Pinpoint the cell where the given text exists, returning its (x, y) midpoint coordinate. 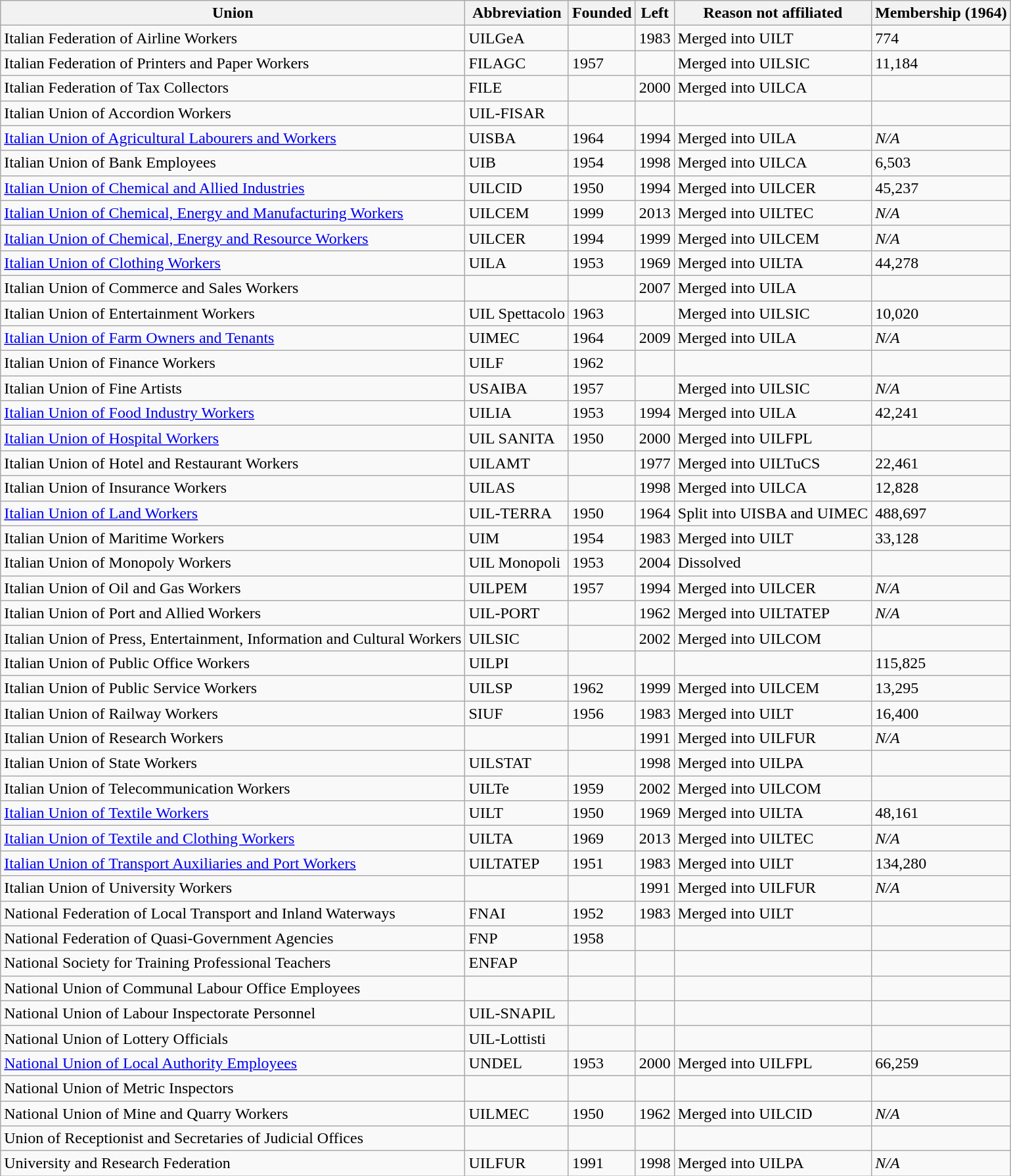
National Union of Labour Inspectorate Personnel (233, 1013)
UILA (516, 263)
Italian Union of Insurance Workers (233, 488)
UILF (516, 363)
Italian Union of Oil and Gas Workers (233, 588)
UIL SANITA (516, 438)
UILFUR (516, 1164)
UILAMT (516, 463)
Split into UISBA and UIMEC (773, 513)
SIUF (516, 713)
UISBA (516, 138)
Membership (1964) (941, 13)
44,278 (941, 263)
Italian Union of Public Service Workers (233, 688)
Dissolved (773, 563)
Italian Union of Railway Workers (233, 713)
774 (941, 38)
UIM (516, 538)
115,825 (941, 663)
UILGeA (516, 38)
Italian Union of Agricultural Labourers and Workers (233, 138)
UILCER (516, 238)
UIB (516, 163)
UILTe (516, 788)
Reason not affiliated (773, 13)
1958 (602, 938)
UIL-TERRA (516, 513)
6,503 (941, 163)
Merged into UILTATEP (773, 613)
45,237 (941, 188)
Italian Union of Bank Employees (233, 163)
Italian Union of Hospital Workers (233, 438)
UNDEL (516, 1063)
Italian Union of Research Workers (233, 738)
National Union of Local Authority Employees (233, 1063)
USAIBA (516, 388)
Italian Union of Chemical, Energy and Resource Workers (233, 238)
Italian Union of Port and Allied Workers (233, 613)
Italian Federation of Tax Collectors (233, 88)
Merged into UILTuCS (773, 463)
42,241 (941, 413)
Italian Union of Fine Artists (233, 388)
FILE (516, 88)
Italian Union of Monopoly Workers (233, 563)
UILIA (516, 413)
1952 (602, 913)
Italian Union of Land Workers (233, 513)
10,020 (941, 313)
Italian Union of Telecommunication Workers (233, 788)
Italian Union of Press, Entertainment, Information and Cultural Workers (233, 638)
UIL-SNAPIL (516, 1013)
1963 (602, 313)
1951 (602, 863)
University and Research Federation (233, 1164)
Abbreviation (516, 13)
16,400 (941, 713)
UILT (516, 813)
Italian Union of Clothing Workers (233, 263)
FILAGC (516, 63)
Italian Union of Farm Owners and Tenants (233, 338)
UIL Spettacolo (516, 313)
National Union of Mine and Quarry Workers (233, 1114)
1956 (602, 713)
1959 (602, 788)
Italian Union of Finance Workers (233, 363)
UIMEC (516, 338)
UIL-Lottisti (516, 1038)
Italian Union of Chemical, Energy and Manufacturing Workers (233, 213)
National Federation of Local Transport and Inland Waterways (233, 913)
National Union of Communal Labour Office Employees (233, 988)
FNP (516, 938)
Italian Union of State Workers (233, 763)
134,280 (941, 863)
Italian Union of Public Office Workers (233, 663)
National Union of Metric Inspectors (233, 1088)
Left (654, 13)
UILSP (516, 688)
ENFAP (516, 963)
UIL Monopoli (516, 563)
UILSTAT (516, 763)
66,259 (941, 1063)
UILPEM (516, 588)
Italian Union of Textile and Clothing Workers (233, 838)
Italian Union of Commerce and Sales Workers (233, 288)
48,161 (941, 813)
Italian Federation of Airline Workers (233, 38)
FNAI (516, 913)
22,461 (941, 463)
2004 (654, 563)
2007 (654, 288)
UILSIC (516, 638)
UILCID (516, 188)
11,184 (941, 63)
2009 (654, 338)
1977 (654, 463)
National Society for Training Professional Teachers (233, 963)
Founded (602, 13)
UILTA (516, 838)
488,697 (941, 513)
UILAS (516, 488)
National Union of Lottery Officials (233, 1038)
Italian Union of Accordion Workers (233, 113)
Italian Union of Chemical and Allied Industries (233, 188)
Italian Union of Textile Workers (233, 813)
Italian Union of Food Industry Workers (233, 413)
UILTATEP (516, 863)
13,295 (941, 688)
33,128 (941, 538)
Italian Union of Entertainment Workers (233, 313)
Union (233, 13)
Italian Union of University Workers (233, 888)
UILPI (516, 663)
UILCEM (516, 213)
Italian Union of Hotel and Restaurant Workers (233, 463)
Union of Receptionist and Secretaries of Judicial Offices (233, 1139)
Italian Federation of Printers and Paper Workers (233, 63)
UIL-PORT (516, 613)
12,828 (941, 488)
Merged into UILCID (773, 1114)
Italian Union of Transport Auxiliaries and Port Workers (233, 863)
UIL-FISAR (516, 113)
National Federation of Quasi-Government Agencies (233, 938)
UILMEC (516, 1114)
Italian Union of Maritime Workers (233, 538)
